Return the [x, y] coordinate for the center point of the cell that contains the specified text.  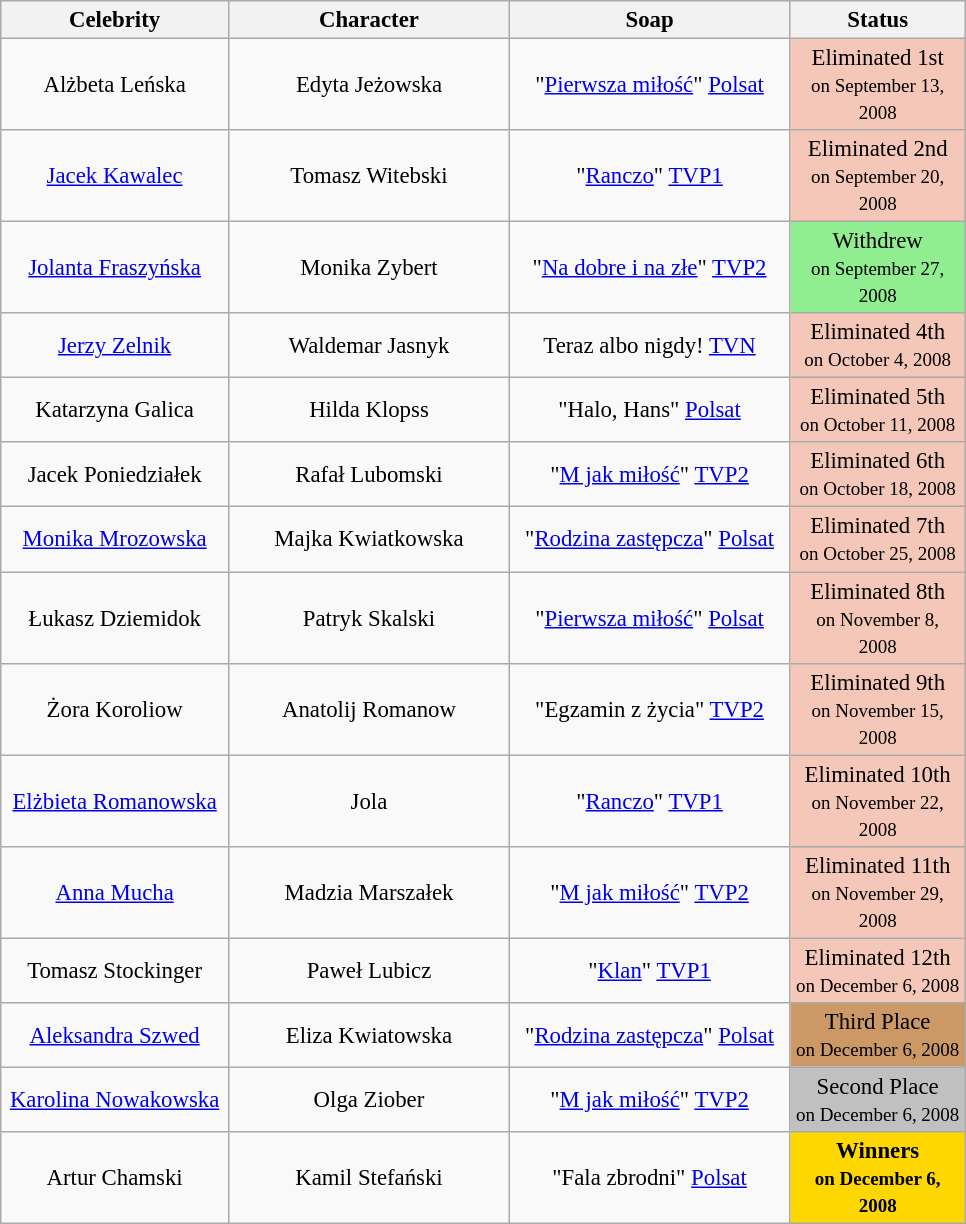
Jerzy Zelnik [115, 346]
Waldemar Jasnyk [370, 346]
Aleksandra Szwed [115, 1034]
Eliminated 5thon October 11, 2008 [878, 410]
Withdrewon September 27, 2008 [878, 268]
Monika Zybert [370, 268]
Patryk Skalski [370, 618]
Majka Kwiatkowska [370, 540]
Status [878, 20]
Eliminated 11thon November 29, 2008 [878, 892]
"Egzamin z życia" TVP2 [650, 709]
Winnerson December 6, 2008 [878, 1178]
Second Placeon December 6, 2008 [878, 1100]
Jola [370, 801]
"Na dobre i na złe" TVP2 [650, 268]
Paweł Lubicz [370, 970]
Eliminated 8thon November 8, 2008 [878, 618]
Katarzyna Galica [115, 410]
Character [370, 20]
Teraz albo nigdy! TVN [650, 346]
Hilda Klopss [370, 410]
Anatolij Romanow [370, 709]
Kamil Stefański [370, 1178]
"Klan" TVP1 [650, 970]
Jacek Kawalec [115, 176]
Rafał Lubomski [370, 474]
Eliminated 12thon December 6, 2008 [878, 970]
Jolanta Fraszyńska [115, 268]
Tomasz Stockinger [115, 970]
Eliminated 10thon November 22, 2008 [878, 801]
Monika Mrozowska [115, 540]
Olga Ziober [370, 1100]
Celebrity [115, 20]
Tomasz Witebski [370, 176]
Anna Mucha [115, 892]
"Fala zbrodni" Polsat [650, 1178]
Karolina Nowakowska [115, 1100]
Artur Chamski [115, 1178]
Eliza Kwiatowska [370, 1034]
Eliminated 9thon November 15, 2008 [878, 709]
Soap [650, 20]
Eliminated 7thon October 25, 2008 [878, 540]
Łukasz Dziemidok [115, 618]
Eliminated 4thon October 4, 2008 [878, 346]
Eliminated 6thon October 18, 2008 [878, 474]
Elżbieta Romanowska [115, 801]
Madzia Marszałek [370, 892]
Third Placeon December 6, 2008 [878, 1034]
Jacek Poniedziałek [115, 474]
Eliminated 1ston September 13, 2008 [878, 84]
Eliminated 2ndon September 20, 2008 [878, 176]
Edyta Jeżowska [370, 84]
Żora Koroliow [115, 709]
"Halo, Hans" Polsat [650, 410]
Alżbeta Leńska [115, 84]
